Detect which cell encompasses the target text, then output its (x, y) center coordinate. 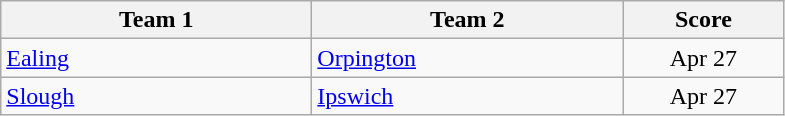
Score (704, 20)
Ealing (156, 58)
Ipswich (468, 96)
Team 2 (468, 20)
Team 1 (156, 20)
Orpington (468, 58)
Slough (156, 96)
